Identify which cell holds the provided text, then report its [X, Y] central coordinate. 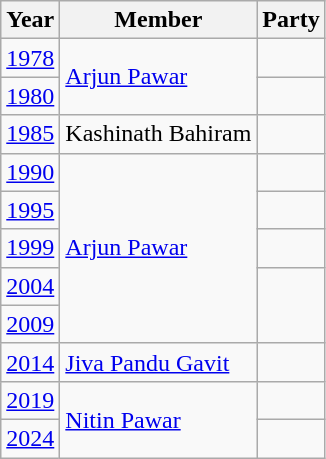
1990 [30, 172]
2009 [30, 324]
1985 [30, 134]
2014 [30, 362]
Party [291, 20]
Kashinath Bahiram [158, 134]
Year [30, 20]
Member [158, 20]
1999 [30, 248]
1995 [30, 210]
Jiva Pandu Gavit [158, 362]
1980 [30, 96]
Nitin Pawar [158, 419]
2019 [30, 400]
1978 [30, 58]
2004 [30, 286]
2024 [30, 438]
